Return the (X, Y) coordinate for the center point of the cell that contains the specified text.  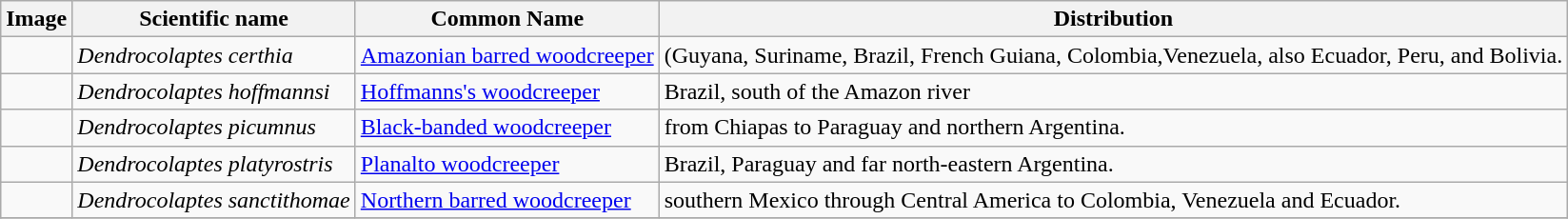
Amazonian barred woodcreeper (506, 55)
Brazil, south of the Amazon river (1113, 91)
Black-banded woodcreeper (506, 128)
Dendrocolaptes hoffmannsi (213, 91)
Planalto woodcreeper (506, 164)
Dendrocolaptes sanctithomae (213, 200)
Dendrocolaptes platyrostris (213, 164)
Scientific name (213, 19)
Hoffmanns's woodcreeper (506, 91)
from Chiapas to Paraguay and northern Argentina. (1113, 128)
Northern barred woodcreeper (506, 200)
Dendrocolaptes picumnus (213, 128)
(Guyana, Suriname, Brazil, French Guiana, Colombia,Venezuela, also Ecuador, Peru, and Bolivia. (1113, 55)
southern Mexico through Central America to Colombia, Venezuela and Ecuador. (1113, 200)
Brazil, Paraguay and far north-eastern Argentina. (1113, 164)
Image (36, 19)
Common Name (506, 19)
Dendrocolaptes certhia (213, 55)
Distribution (1113, 19)
